Determine the (X, Y) coordinate at the center of the cell enclosing the given text.  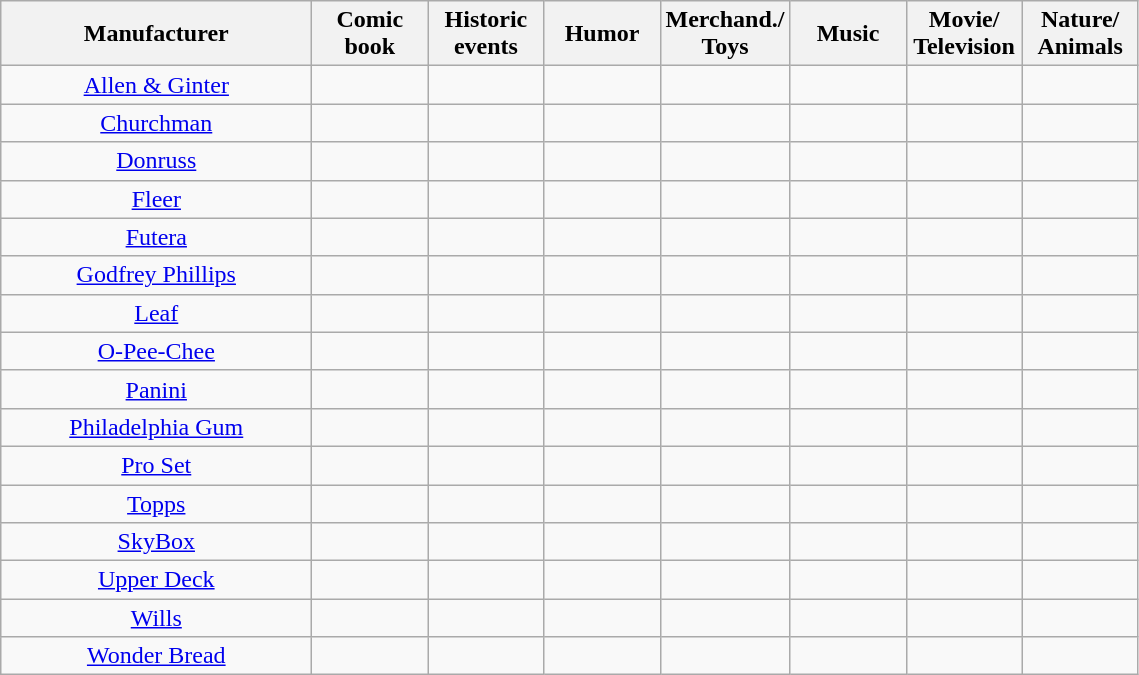
Nature/Animals (1080, 34)
Pro Set (156, 465)
Churchman (156, 123)
Music (848, 34)
Leaf (156, 313)
Historicevents (486, 34)
Merchand./Toys (725, 34)
Comic book (370, 34)
Godfrey Phillips (156, 275)
Movie/Television (964, 34)
Upper Deck (156, 580)
Donruss (156, 161)
Wills (156, 618)
Wonder Bread (156, 656)
Allen & Ginter (156, 85)
Humor (602, 34)
Manufacturer (156, 34)
SkyBox (156, 542)
Fleer (156, 199)
Topps (156, 503)
O-Pee-Chee (156, 351)
Futera (156, 237)
Panini (156, 389)
Philadelphia Gum (156, 427)
